Locate the cell with the specified text and output its (X, Y) center coordinate. 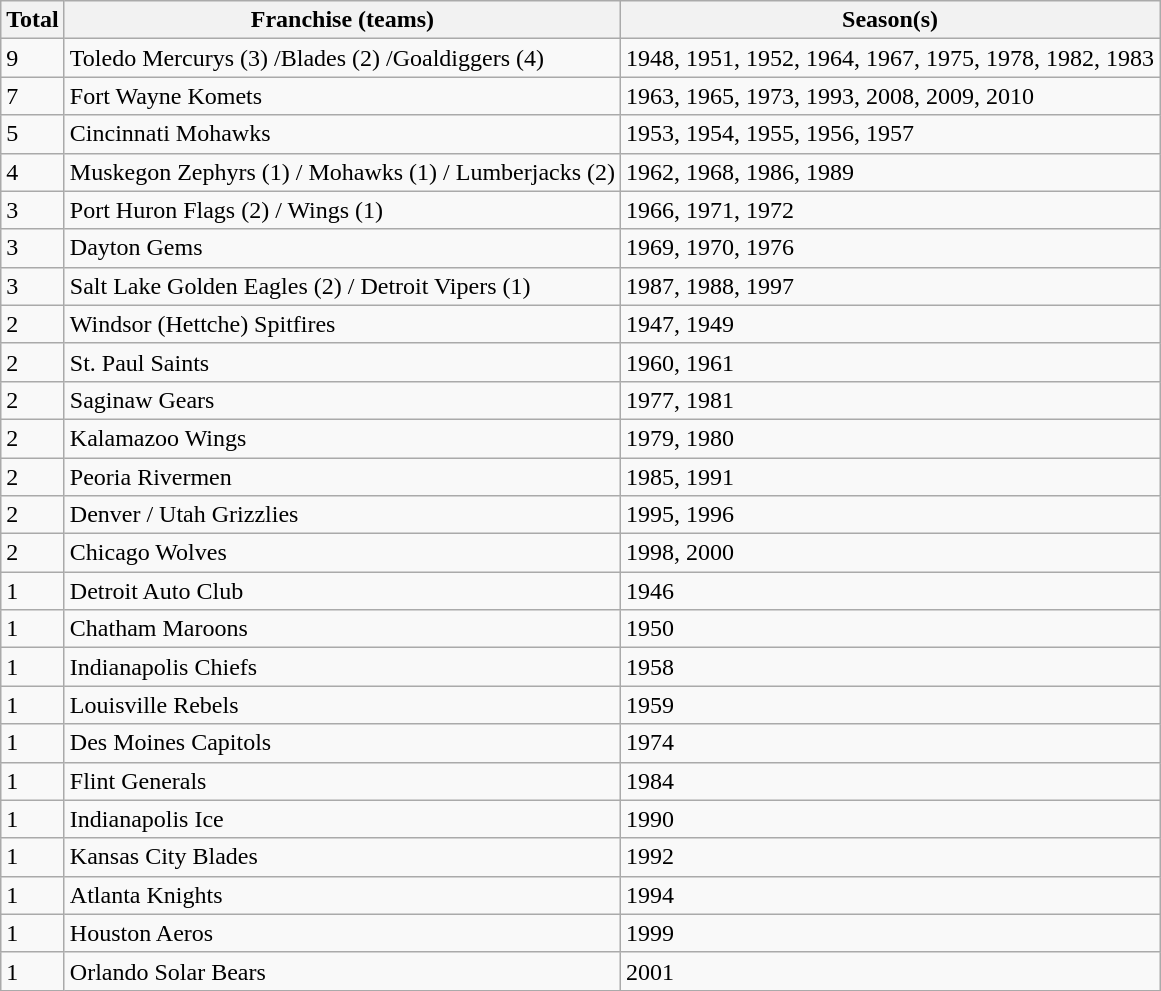
Kalamazoo Wings (342, 438)
Louisville Rebels (342, 705)
2001 (890, 971)
1985, 1991 (890, 477)
1947, 1949 (890, 324)
Chicago Wolves (342, 553)
1977, 1981 (890, 400)
Windsor (Hettche) Spitfires (342, 324)
Indianapolis Chiefs (342, 667)
1999 (890, 933)
Atlanta Knights (342, 895)
Total (33, 20)
Orlando Solar Bears (342, 971)
1950 (890, 629)
Kansas City Blades (342, 857)
4 (33, 172)
1948, 1951, 1952, 1964, 1967, 1975, 1978, 1982, 1983 (890, 58)
1966, 1971, 1972 (890, 210)
Indianapolis Ice (342, 819)
Denver / Utah Grizzlies (342, 515)
1984 (890, 781)
1995, 1996 (890, 515)
7 (33, 96)
Houston Aeros (342, 933)
1946 (890, 591)
1963, 1965, 1973, 1993, 2008, 2009, 2010 (890, 96)
1994 (890, 895)
Cincinnati Mohawks (342, 134)
1960, 1961 (890, 362)
1998, 2000 (890, 553)
Dayton Gems (342, 248)
1979, 1980 (890, 438)
Toledo Mercurys (3) /Blades (2) /Goaldiggers (4) (342, 58)
9 (33, 58)
1974 (890, 743)
Flint Generals (342, 781)
Detroit Auto Club (342, 591)
Franchise (teams) (342, 20)
1990 (890, 819)
Salt Lake Golden Eagles (2) / Detroit Vipers (1) (342, 286)
1987, 1988, 1997 (890, 286)
Chatham Maroons (342, 629)
Fort Wayne Komets (342, 96)
Des Moines Capitols (342, 743)
1969, 1970, 1976 (890, 248)
1958 (890, 667)
Season(s) (890, 20)
1992 (890, 857)
Saginaw Gears (342, 400)
Peoria Rivermen (342, 477)
St. Paul Saints (342, 362)
1962, 1968, 1986, 1989 (890, 172)
Muskegon Zephyrs (1) / Mohawks (1) / Lumberjacks (2) (342, 172)
1959 (890, 705)
Port Huron Flags (2) / Wings (1) (342, 210)
5 (33, 134)
1953, 1954, 1955, 1956, 1957 (890, 134)
